Output the (X, Y) coordinate of the center of the cell containing the given text.  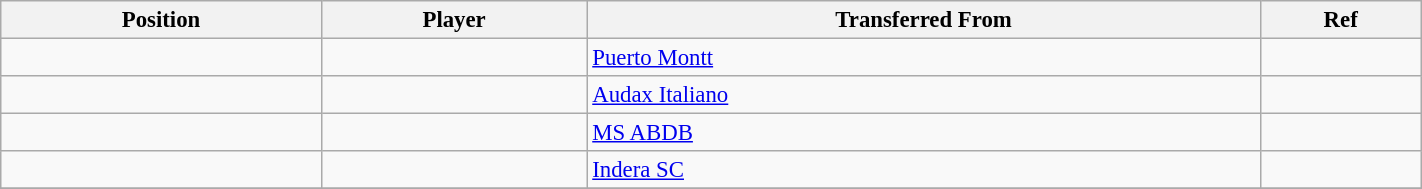
Player (454, 20)
Indera SC (924, 170)
Puerto Montt (924, 58)
Transferred From (924, 20)
Ref (1340, 20)
Audax Italiano (924, 95)
MS ABDB (924, 133)
Position (162, 20)
